Output the (x, y) coordinate of the center of the cell containing the given text.  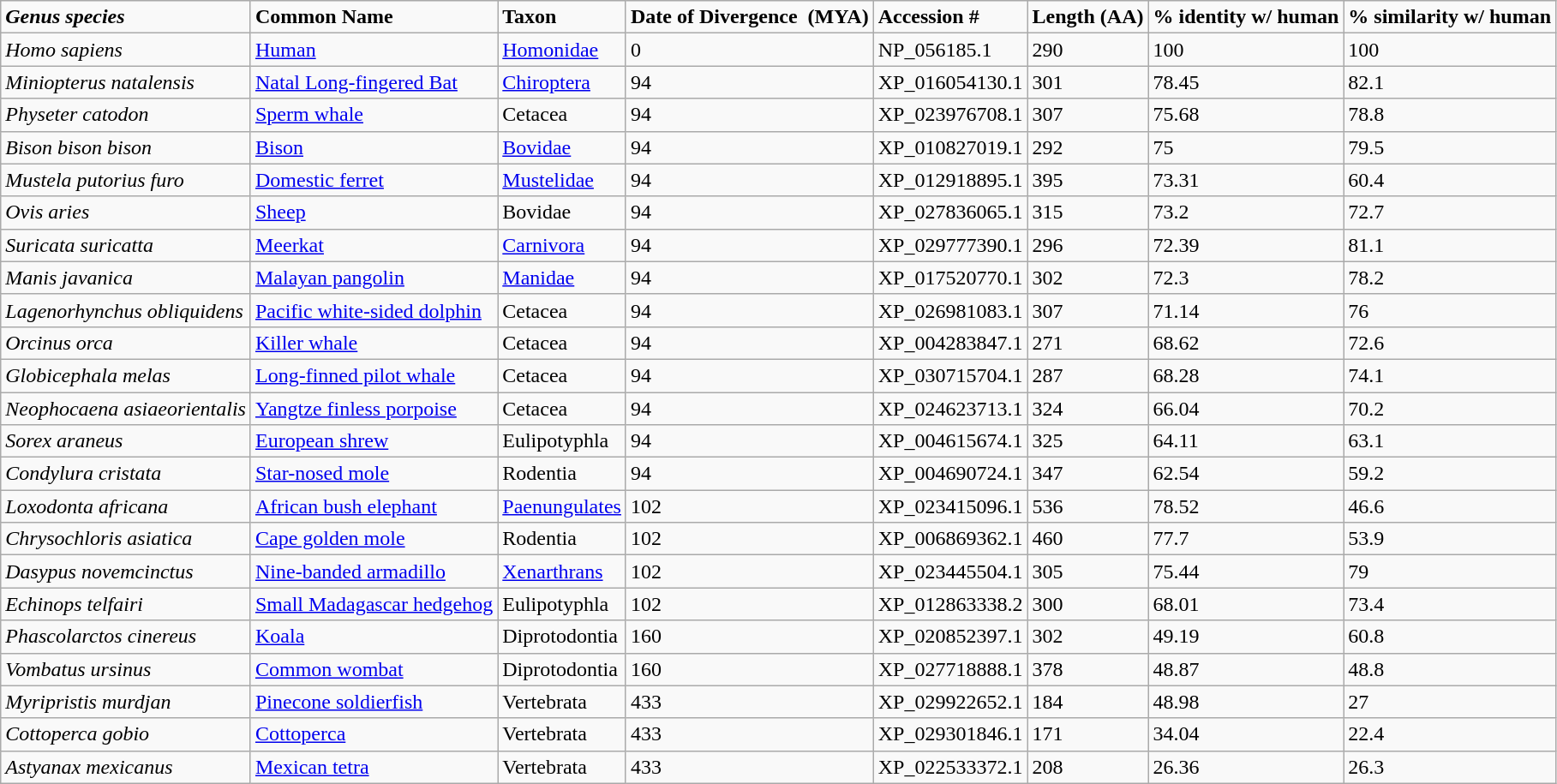
Accession # (950, 17)
Orcinus orca (126, 343)
71.14 (1246, 310)
Cape golden mole (374, 539)
Astyanax mexicanus (126, 767)
XP_026981083.1 (950, 310)
184 (1088, 702)
XP_030715704.1 (950, 375)
72.6 (1450, 343)
81.1 (1450, 245)
325 (1088, 441)
76 (1450, 310)
Ovis aries (126, 212)
63.1 (1450, 441)
48.87 (1246, 669)
Cottoperca (374, 734)
82.1 (1450, 82)
Small Madagascar hedgehog (374, 604)
Domestic ferret (374, 180)
XP_010827019.1 (950, 147)
26.36 (1246, 767)
292 (1088, 147)
296 (1088, 245)
66.04 (1246, 409)
Mustela putorius furo (126, 180)
48.8 (1450, 669)
Killer whale (374, 343)
48.98 (1246, 702)
Loxodonta africana (126, 506)
Vombatus ursinus (126, 669)
Condylura cristata (126, 474)
XP_023976708.1 (950, 115)
26.3 (1450, 767)
Malayan pangolin (374, 278)
347 (1088, 474)
Sorex araneus (126, 441)
70.2 (1450, 409)
Manis javanica (126, 278)
XP_027836065.1 (950, 212)
Star-nosed mole (374, 474)
305 (1088, 572)
60.4 (1450, 180)
75.44 (1246, 572)
Chiroptera (562, 82)
78.2 (1450, 278)
Pacific white-sided dolphin (374, 310)
75 (1246, 147)
Chrysochloris asiatica (126, 539)
Meerkat (374, 245)
Phascolarctos cinereus (126, 637)
315 (1088, 212)
Date of Divergence (MYA) (749, 17)
Long-finned pilot whale (374, 375)
Suricata suricatta (126, 245)
Cottoperca gobio (126, 734)
536 (1088, 506)
Sheep (374, 212)
68.28 (1246, 375)
Dasypus novemcinctus (126, 572)
Pinecone soldierfish (374, 702)
59.2 (1450, 474)
Taxon (562, 17)
Physeter catodon (126, 115)
73.2 (1246, 212)
46.6 (1450, 506)
Sperm whale (374, 115)
78.45 (1246, 82)
XP_029922652.1 (950, 702)
Yangtze finless porpoise (374, 409)
62.54 (1246, 474)
60.8 (1450, 637)
Common Name (374, 17)
XP_023415096.1 (950, 506)
XP_016054130.1 (950, 82)
Neophocaena asiaeorientalis (126, 409)
XP_022533372.1 (950, 767)
68.62 (1246, 343)
287 (1088, 375)
300 (1088, 604)
European shrew (374, 441)
77.7 (1246, 539)
208 (1088, 767)
Koala (374, 637)
XP_023445504.1 (950, 572)
Genus species (126, 17)
0 (749, 50)
NP_056185.1 (950, 50)
Globicephala melas (126, 375)
XP_006869362.1 (950, 539)
290 (1088, 50)
72.3 (1246, 278)
XP_004690724.1 (950, 474)
79 (1450, 572)
75.68 (1246, 115)
XP_029301846.1 (950, 734)
78.52 (1246, 506)
Miniopterus natalensis (126, 82)
395 (1088, 180)
34.04 (1246, 734)
Mexican tetra (374, 767)
XP_004283847.1 (950, 343)
72.7 (1450, 212)
Bison bison bison (126, 147)
68.01 (1246, 604)
460 (1088, 539)
Carnivora (562, 245)
171 (1088, 734)
324 (1088, 409)
378 (1088, 669)
73.31 (1246, 180)
XP_024623713.1 (950, 409)
% similarity w/ human (1450, 17)
Common wombat (374, 669)
27 (1450, 702)
78.8 (1450, 115)
Xenarthrans (562, 572)
Human (374, 50)
53.9 (1450, 539)
Myripristis murdjan (126, 702)
Homonidae (562, 50)
Manidae (562, 278)
XP_004615674.1 (950, 441)
XP_027718888.1 (950, 669)
Mustelidae (562, 180)
Lagenorhynchus obliquidens (126, 310)
74.1 (1450, 375)
XP_012863338.2 (950, 604)
Length (AA) (1088, 17)
XP_012918895.1 (950, 180)
22.4 (1450, 734)
Natal Long-fingered Bat (374, 82)
79.5 (1450, 147)
301 (1088, 82)
African bush elephant (374, 506)
Paenungulates (562, 506)
Echinops telfairi (126, 604)
XP_020852397.1 (950, 637)
73.4 (1450, 604)
64.11 (1246, 441)
271 (1088, 343)
XP_029777390.1 (950, 245)
Nine-banded armadillo (374, 572)
Homo sapiens (126, 50)
Bison (374, 147)
% identity w/ human (1246, 17)
72.39 (1246, 245)
49.19 (1246, 637)
XP_017520770.1 (950, 278)
